Extract the (X, Y) coordinate from the center of the cell holding the provided text.  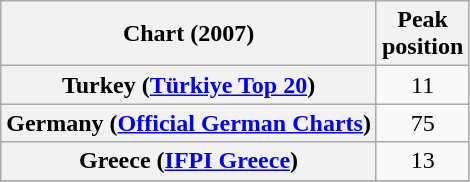
11 (422, 85)
Turkey (Türkiye Top 20) (189, 85)
75 (422, 123)
Germany (Official German Charts) (189, 123)
13 (422, 161)
Greece (IFPI Greece) (189, 161)
Chart (2007) (189, 34)
Peakposition (422, 34)
